For the text-containing cell, return its midpoint in (X, Y) coordinate format. 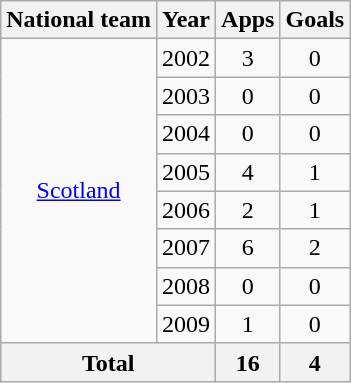
2006 (186, 210)
2009 (186, 324)
3 (248, 58)
6 (248, 248)
2002 (186, 58)
16 (248, 362)
Year (186, 20)
Total (108, 362)
Goals (315, 20)
2005 (186, 172)
2004 (186, 134)
Apps (248, 20)
2003 (186, 96)
National team (79, 20)
2007 (186, 248)
2008 (186, 286)
Scotland (79, 191)
